Locate the cell with the specified text and output its (x, y) center coordinate. 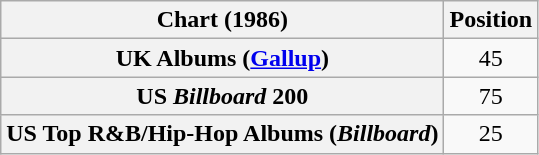
UK Albums (Gallup) (222, 58)
75 (491, 96)
45 (491, 58)
25 (491, 134)
US Billboard 200 (222, 96)
Chart (1986) (222, 20)
Position (491, 20)
US Top R&B/Hip-Hop Albums (Billboard) (222, 134)
